Provide the (x, y) coordinate of the cell's center where the given text is located.  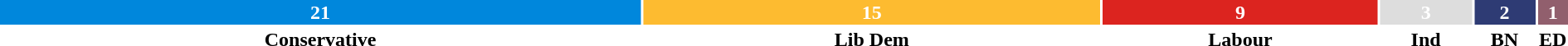
3 (1426, 12)
1 (1553, 12)
2 (1505, 12)
15 (871, 12)
9 (1241, 12)
21 (320, 12)
